Return [X, Y] of the center of cell containing provided text 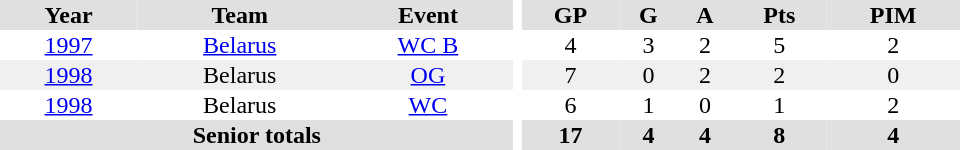
Pts [779, 15]
3 [648, 45]
PIM [893, 15]
OG [428, 75]
6 [571, 105]
A [706, 15]
WC [428, 105]
G [648, 15]
Senior totals [257, 135]
Year [68, 15]
Team [240, 15]
8 [779, 135]
WC B [428, 45]
17 [571, 135]
1997 [68, 45]
Event [428, 15]
5 [779, 45]
GP [571, 15]
7 [571, 75]
